Return the [X, Y] coordinate for the center point of the cell that contains the specified text.  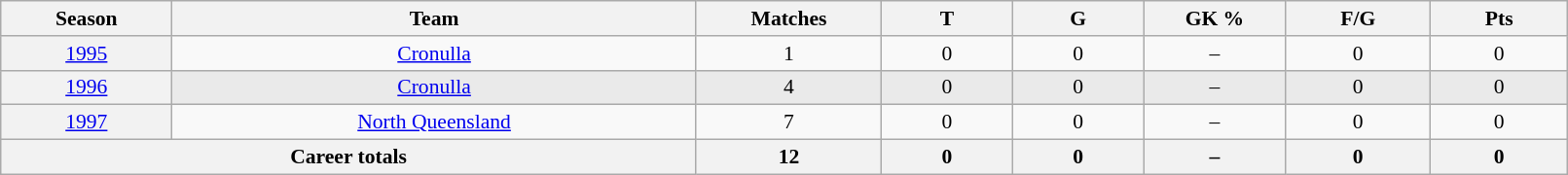
Team [434, 18]
7 [788, 122]
Pts [1499, 18]
Season [87, 18]
Matches [788, 18]
North Queensland [434, 122]
12 [788, 157]
4 [788, 87]
G [1078, 18]
1997 [87, 122]
Career totals [348, 157]
1995 [87, 53]
1 [788, 53]
F/G [1358, 18]
1996 [87, 87]
T [948, 18]
GK % [1215, 18]
